Identify which cell holds the provided text, then report its [X, Y] central coordinate. 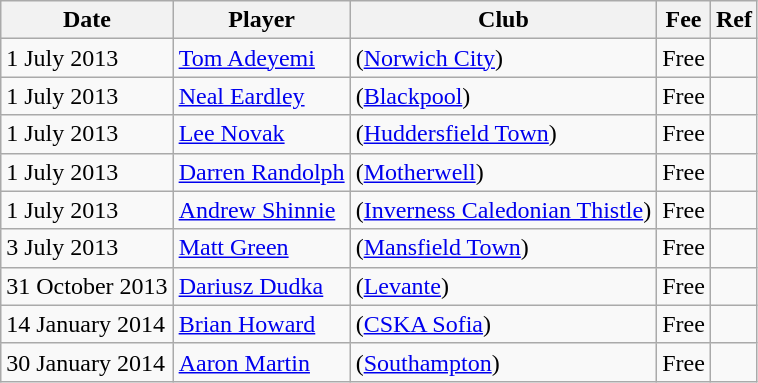
(Motherwell) [504, 172]
(Southampton) [504, 362]
(Huddersfield Town) [504, 134]
Player [262, 20]
3 July 2013 [87, 248]
Fee [684, 20]
Date [87, 20]
Neal Eardley [262, 96]
Club [504, 20]
Lee Novak [262, 134]
Ref [734, 20]
14 January 2014 [87, 324]
Andrew Shinnie [262, 210]
(Norwich City) [504, 58]
Darren Randolph [262, 172]
30 January 2014 [87, 362]
(Levante) [504, 286]
(Blackpool) [504, 96]
Dariusz Dudka [262, 286]
Matt Green [262, 248]
(Mansfield Town) [504, 248]
Aaron Martin [262, 362]
(Inverness Caledonian Thistle) [504, 210]
(CSKA Sofia) [504, 324]
Brian Howard [262, 324]
31 October 2013 [87, 286]
Tom Adeyemi [262, 58]
